Output the [X, Y] coordinate of the center of the cell containing the given text.  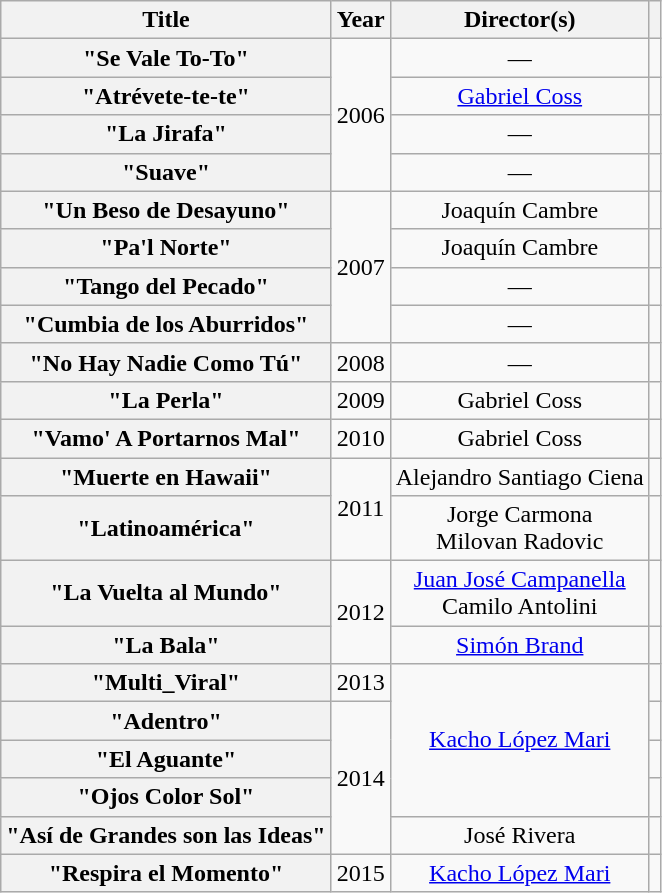
Director(s) [520, 20]
"El Aguante" [166, 759]
2009 [360, 400]
"Atrévete-te-te" [166, 96]
"Muerte en Hawaii" [166, 477]
2008 [360, 362]
"Pa'l Norte" [166, 248]
"La Bala" [166, 645]
2015 [360, 873]
"Latinoamérica" [166, 528]
Year [360, 20]
2010 [360, 438]
"Un Beso de Desayuno" [166, 210]
"La Jirafa" [166, 134]
Juan José CampanellaCamilo Antolini [520, 594]
"Respira el Momento" [166, 873]
Simón Brand [520, 645]
José Rivera [520, 835]
"Cumbia de los Aburridos" [166, 324]
2014 [360, 778]
2013 [360, 683]
"Ojos Color Sol" [166, 797]
"Vamo' A Portarnos Mal" [166, 438]
Jorge CarmonaMilovan Radovic [520, 528]
"La Perla" [166, 400]
2007 [360, 267]
"Tango del Pecado" [166, 286]
"No Hay Nadie Como Tú" [166, 362]
"Se Vale To-To" [166, 58]
Alejandro Santiago Ciena [520, 477]
"Adentro" [166, 721]
2006 [360, 115]
2012 [360, 612]
"Suave" [166, 172]
"La Vuelta al Mundo" [166, 594]
"Multi_Viral" [166, 683]
Title [166, 20]
"Así de Grandes son las Ideas" [166, 835]
2011 [360, 510]
